Detect which cell encompasses the target text, then output its (X, Y) center coordinate. 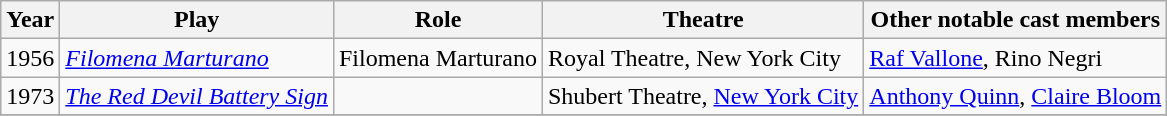
The Red Devil Battery Sign (197, 96)
Anthony Quinn, Claire Bloom (1016, 96)
Role (438, 20)
Play (197, 20)
Shubert Theatre, New York City (702, 96)
Raf Vallone, Rino Negri (1016, 58)
Theatre (702, 20)
Royal Theatre, New York City (702, 58)
Year (30, 20)
1956 (30, 58)
1973 (30, 96)
Other notable cast members (1016, 20)
